From the cell containing the given text, extract its center point as (X, Y) coordinate. 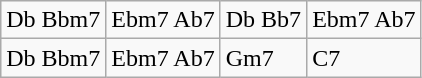
C7 (364, 58)
Gm7 (263, 58)
Db Bb7 (263, 20)
